Provide the (x, y) coordinate of the cell's center where the given text is located.  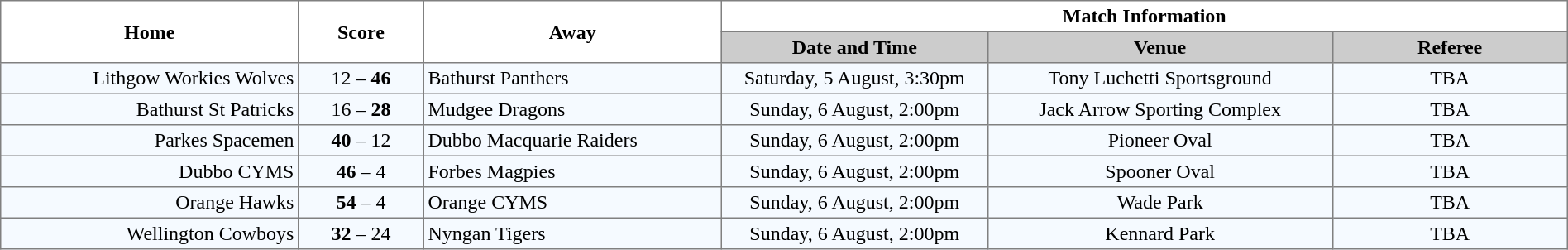
Forbes Magpies (572, 171)
Lithgow Workies Wolves (150, 79)
Score (361, 31)
Spooner Oval (1159, 171)
Pioneer Oval (1159, 141)
Venue (1159, 47)
54 – 4 (361, 203)
Referee (1450, 47)
Bathurst St Patricks (150, 109)
Dubbo CYMS (150, 171)
Dubbo Macquarie Raiders (572, 141)
Date and Time (854, 47)
Saturday, 5 August, 3:30pm (854, 79)
12 – 46 (361, 79)
Orange Hawks (150, 203)
32 – 24 (361, 233)
Match Information (1145, 17)
Tony Luchetti Sportsground (1159, 79)
Nyngan Tigers (572, 233)
Wellington Cowboys (150, 233)
Away (572, 31)
Jack Arrow Sporting Complex (1159, 109)
Orange CYMS (572, 203)
46 – 4 (361, 171)
Mudgee Dragons (572, 109)
Parkes Spacemen (150, 141)
Bathurst Panthers (572, 79)
Home (150, 31)
Kennard Park (1159, 233)
40 – 12 (361, 141)
16 – 28 (361, 109)
Wade Park (1159, 203)
